Determine the (x, y) coordinate at the center of the cell enclosing the given text.  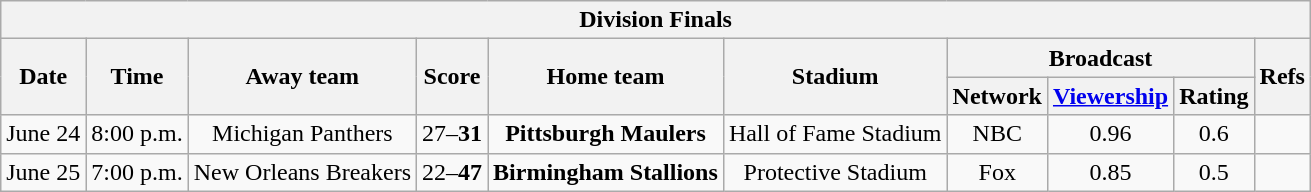
Division Finals (656, 20)
Away team (302, 77)
0.96 (1110, 134)
Score (452, 77)
22–47 (452, 172)
Birmingham Stallions (606, 172)
Hall of Fame Stadium (835, 134)
Viewership (1110, 96)
Rating (1214, 96)
Stadium (835, 77)
Date (44, 77)
June 25 (44, 172)
8:00 p.m. (137, 134)
June 24 (44, 134)
0.5 (1214, 172)
Time (137, 77)
Michigan Panthers (302, 134)
0.85 (1110, 172)
27–31 (452, 134)
Pittsburgh Maulers (606, 134)
Fox (997, 172)
Protective Stadium (835, 172)
New Orleans Breakers (302, 172)
Home team (606, 77)
Refs (1282, 77)
0.6 (1214, 134)
Broadcast (1100, 58)
7:00 p.m. (137, 172)
NBC (997, 134)
Network (997, 96)
